Scan for the cell matching the given text and deliver its [X, Y] coordinate at center. 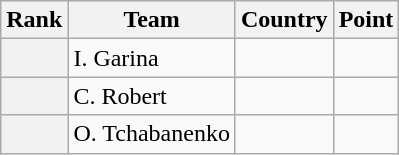
Point [366, 20]
I. Garina [152, 58]
C. Robert [152, 96]
Country [284, 20]
Team [152, 20]
O. Tchabanenko [152, 134]
Rank [34, 20]
